For the text-containing cell, return its midpoint in (X, Y) coordinate format. 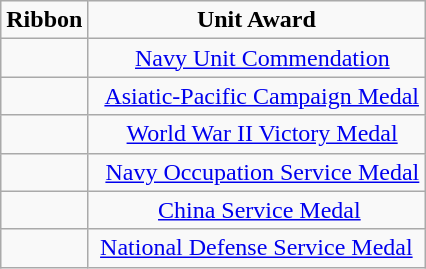
World War II Victory Medal (256, 134)
Asiatic-Pacific Campaign Medal (256, 96)
Navy Unit Commendation (256, 58)
Navy Occupation Service Medal (256, 172)
China Service Medal (256, 210)
Ribbon (44, 20)
National Defense Service Medal (256, 248)
Unit Award (256, 20)
